Detect which cell encompasses the target text, then output its [x, y] center coordinate. 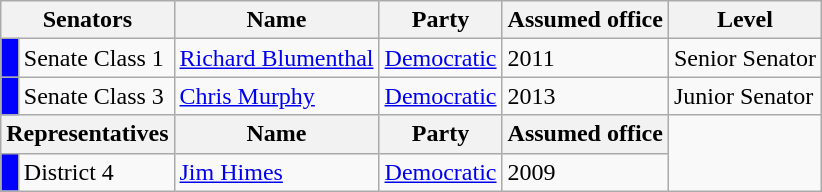
Level [744, 20]
2013 [585, 96]
2011 [585, 58]
Representatives [88, 134]
Richard Blumenthal [276, 58]
Senior Senator [744, 58]
2009 [585, 172]
Jim Himes [276, 172]
Chris Murphy [276, 96]
Senators [88, 20]
Senate Class 3 [96, 96]
Senate Class 1 [96, 58]
District 4 [96, 172]
Junior Senator [744, 96]
